Capture the cell that displays the provided text and extract its [x, y] central coordinate. 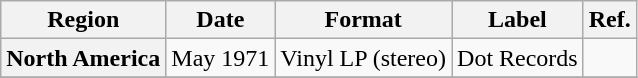
May 1971 [220, 58]
Format [364, 20]
Date [220, 20]
Vinyl LP (stereo) [364, 58]
Label [518, 20]
Ref. [610, 20]
Dot Records [518, 58]
Region [84, 20]
North America [84, 58]
